Extract the [x, y] coordinate from the center of the cell holding the provided text.  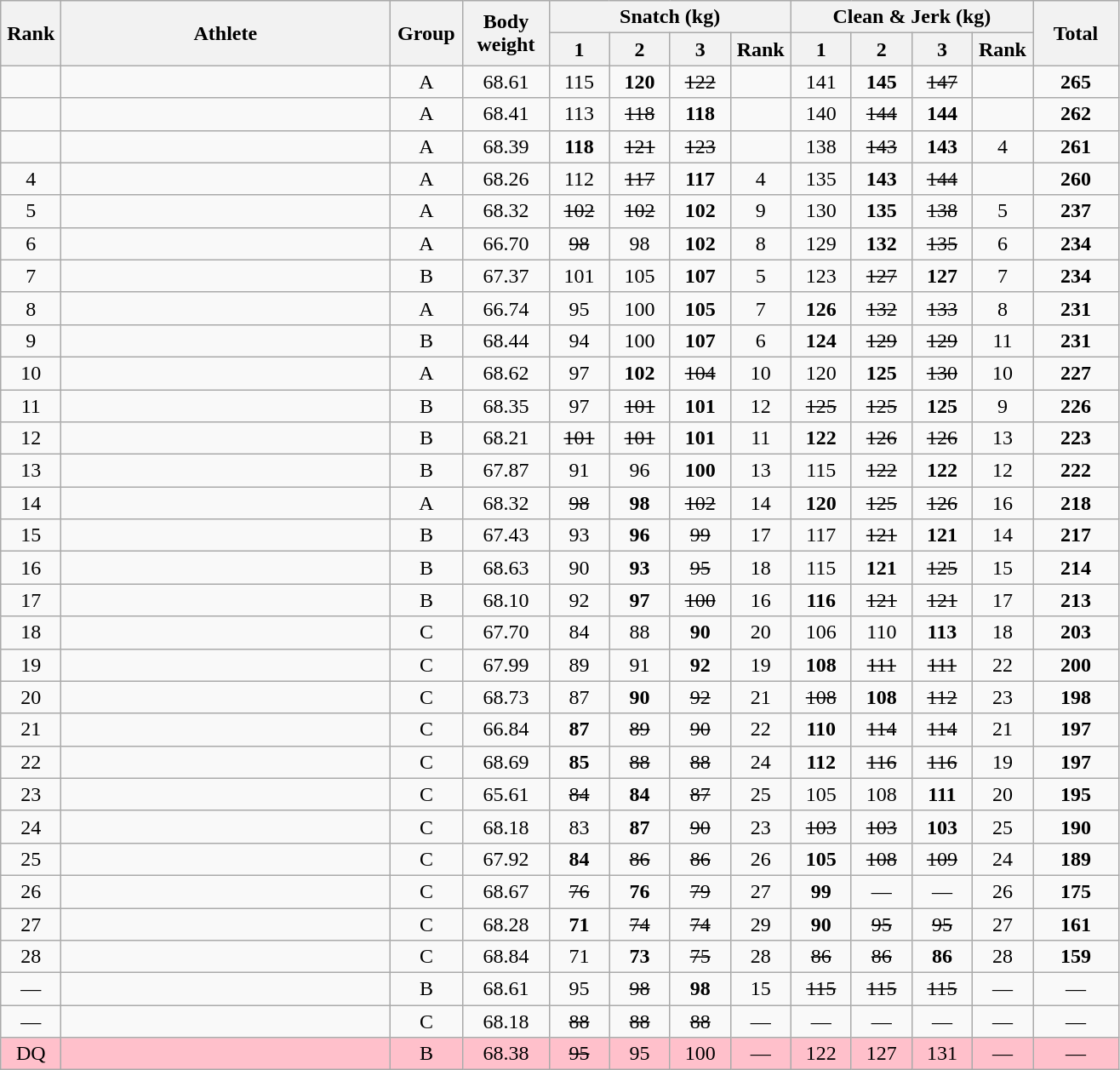
109 [941, 859]
237 [1076, 211]
Snatch (kg) [670, 17]
67.37 [506, 276]
261 [1076, 146]
223 [1076, 438]
214 [1076, 568]
175 [1076, 891]
147 [941, 82]
68.63 [506, 568]
190 [1076, 827]
79 [700, 891]
Group [426, 33]
Clean & Jerk (kg) [911, 17]
67.92 [506, 859]
DQ [31, 1054]
66.74 [506, 308]
68.26 [506, 179]
141 [820, 82]
68.21 [506, 438]
218 [1076, 503]
262 [1076, 114]
66.70 [506, 243]
66.84 [506, 730]
68.44 [506, 340]
68.41 [506, 114]
68.62 [506, 373]
Athlete [226, 33]
73 [640, 957]
265 [1076, 82]
106 [820, 632]
222 [1076, 471]
226 [1076, 406]
227 [1076, 373]
159 [1076, 957]
68.73 [506, 697]
65.61 [506, 794]
67.99 [506, 665]
104 [700, 373]
68.10 [506, 600]
213 [1076, 600]
195 [1076, 794]
131 [941, 1054]
203 [1076, 632]
85 [579, 762]
67.70 [506, 632]
68.28 [506, 924]
140 [820, 114]
68.84 [506, 957]
198 [1076, 697]
145 [882, 82]
124 [820, 340]
133 [941, 308]
67.87 [506, 471]
68.69 [506, 762]
83 [579, 827]
217 [1076, 535]
161 [1076, 924]
Total [1076, 33]
200 [1076, 665]
68.67 [506, 891]
68.39 [506, 146]
260 [1076, 179]
29 [761, 924]
68.38 [506, 1054]
94 [579, 340]
68.35 [506, 406]
Body weight [506, 33]
189 [1076, 859]
67.43 [506, 535]
75 [700, 957]
